Identify which cell holds the provided text, then report its (x, y) central coordinate. 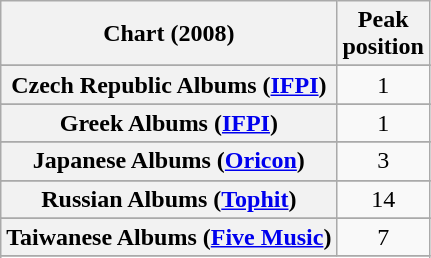
7 (383, 237)
Peakposition (383, 34)
Taiwanese Albums (Five Music) (169, 237)
14 (383, 199)
3 (383, 161)
Czech Republic Albums (IFPI) (169, 85)
Japanese Albums (Oricon) (169, 161)
Greek Albums (IFPI) (169, 123)
Chart (2008) (169, 34)
Russian Albums (Tophit) (169, 199)
